Determine the [x, y] coordinate at the center of the cell enclosing the given text.  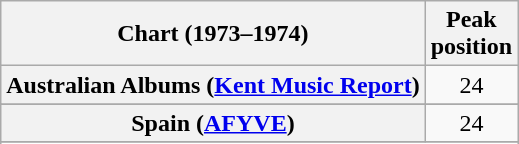
Chart (1973–1974) [213, 34]
Australian Albums (Kent Music Report) [213, 85]
Peakposition [471, 34]
Spain (AFYVE) [213, 123]
